Locate the cell with the specified text and output its (X, Y) center coordinate. 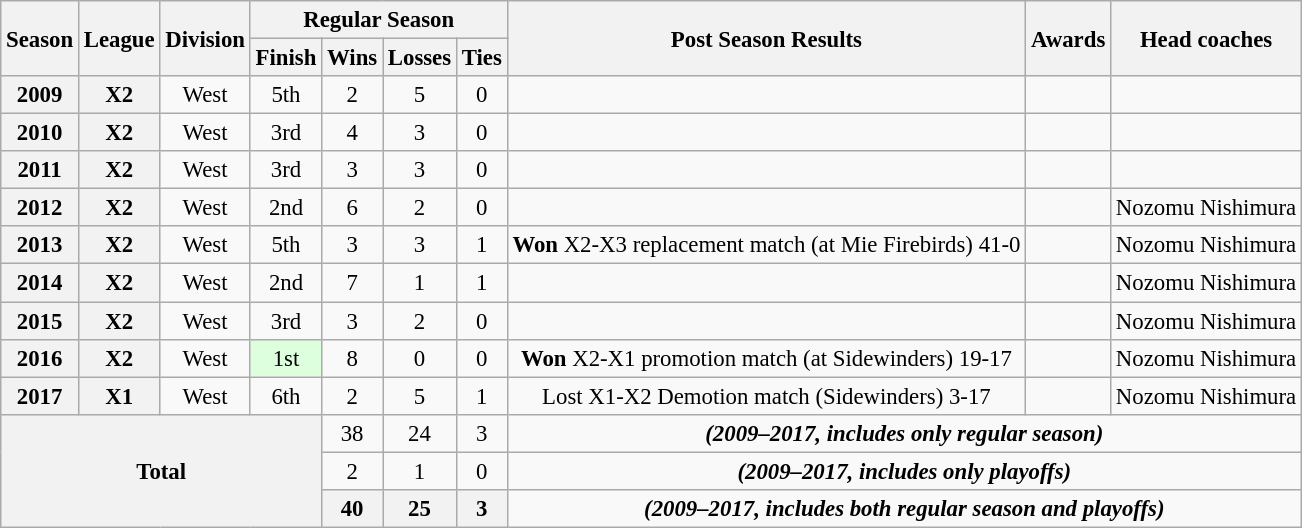
2011 (40, 170)
X1 (118, 396)
2015 (40, 321)
Won X2-X3 replacement match (at Mie Firebirds) 41-0 (766, 245)
2017 (40, 396)
(2009–2017, includes both regular season and playoffs) (904, 509)
25 (419, 509)
Finish (286, 58)
7 (352, 283)
8 (352, 358)
38 (352, 433)
League (118, 38)
1st (286, 358)
6th (286, 396)
Won X2-X1 promotion match (at Sidewinders) 19-17 (766, 358)
2010 (40, 133)
Awards (1068, 38)
Losses (419, 58)
24 (419, 433)
Post Season Results (766, 38)
2013 (40, 245)
6 (352, 208)
(2009–2017, includes only playoffs) (904, 471)
Wins (352, 58)
2016 (40, 358)
Total (162, 470)
4 (352, 133)
Lost X1-X2 Demotion match (Sidewinders) 3-17 (766, 396)
2014 (40, 283)
Season (40, 38)
Division (205, 38)
40 (352, 509)
2009 (40, 95)
(2009–2017, includes only regular season) (904, 433)
Head coaches (1206, 38)
Ties (482, 58)
Regular Season (378, 20)
2012 (40, 208)
